Output the [x, y] coordinate of the center of the cell containing the given text.  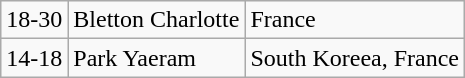
18-30 [34, 20]
Bletton Charlotte [156, 20]
South Koreea, France [355, 58]
14-18 [34, 58]
Park Yaeram [156, 58]
France [355, 20]
